Locate the cell with the specified text and output its (x, y) center coordinate. 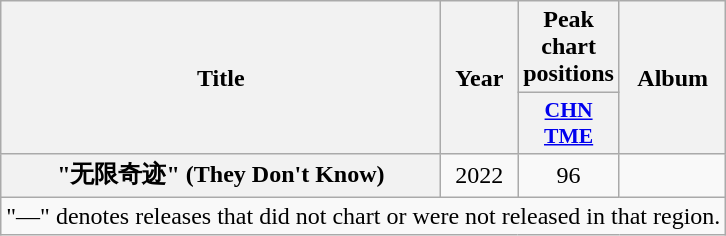
"无限奇迹" (They Don't Know) (221, 176)
CHN TME (569, 124)
Title (221, 78)
Peak chart positions (569, 47)
Year (480, 78)
"—" denotes releases that did not chart or were not released in that region. (364, 215)
Album (672, 78)
96 (569, 176)
2022 (480, 176)
